Identify which cell holds the provided text, then report its [X, Y] central coordinate. 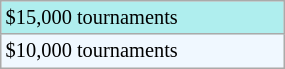
$15,000 tournaments [142, 17]
$10,000 tournaments [142, 51]
